For the text-containing cell, return its midpoint in [X, Y] coordinate format. 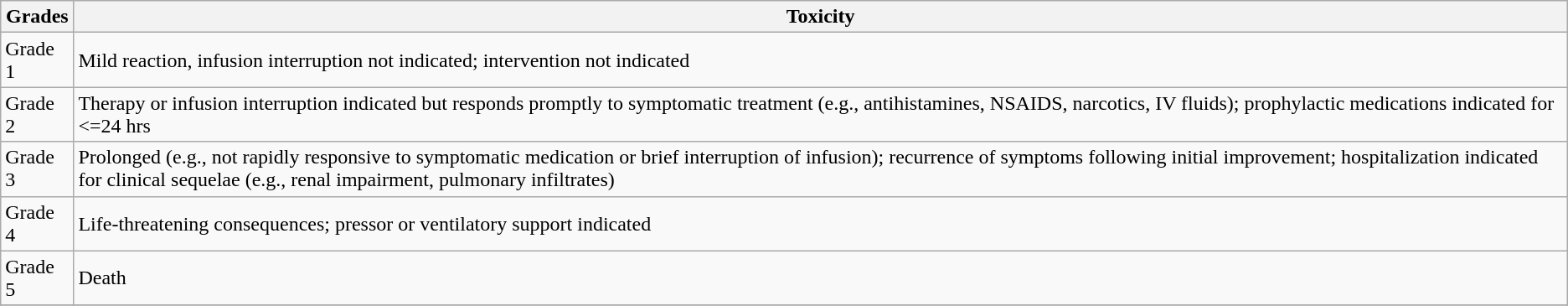
Grades [37, 17]
Grade 4 [37, 223]
Life-threatening consequences; pressor or ventilatory support indicated [821, 223]
Grade 2 [37, 114]
Grade 3 [37, 169]
Grade 1 [37, 60]
Death [821, 278]
Grade 5 [37, 278]
Mild reaction, infusion interruption not indicated; intervention not indicated [821, 60]
Toxicity [821, 17]
